Identify which cell holds the provided text, then report its (X, Y) central coordinate. 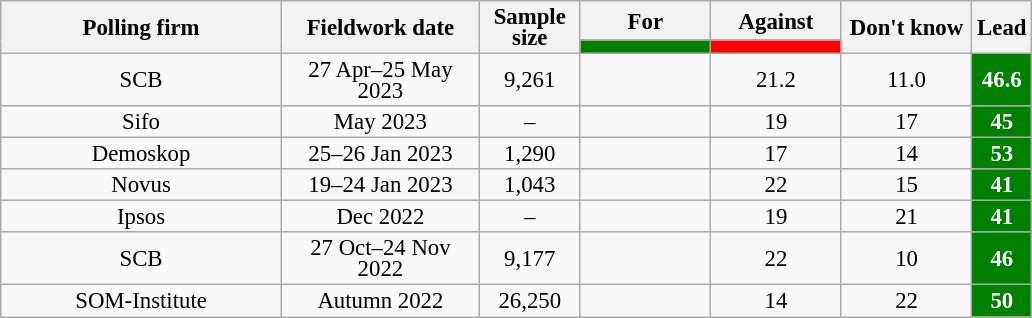
27 Oct–24 Nov 2022 (380, 258)
45 (1002, 122)
Sifo (142, 122)
9,177 (530, 258)
Sample size (530, 28)
Polling firm (142, 28)
19–24 Jan 2023 (380, 185)
26,250 (530, 301)
1,043 (530, 185)
15 (906, 185)
21.2 (776, 80)
10 (906, 258)
Fieldwork date (380, 28)
Lead (1002, 28)
27 Apr–25 May 2023 (380, 80)
46.6 (1002, 80)
53 (1002, 154)
1,290 (530, 154)
21 (906, 217)
Dec 2022 (380, 217)
Autumn 2022 (380, 301)
25–26 Jan 2023 (380, 154)
Novus (142, 185)
May 2023 (380, 122)
Ipsos (142, 217)
11.0 (906, 80)
9,261 (530, 80)
Demoskop (142, 154)
50 (1002, 301)
SOM-Institute (142, 301)
For (646, 20)
Don't know (906, 28)
Against (776, 20)
46 (1002, 258)
